Output the [X, Y] coordinate of the center of the cell containing the given text.  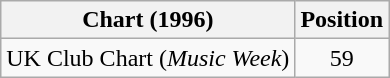
Position [342, 20]
59 [342, 58]
UK Club Chart (Music Week) [148, 58]
Chart (1996) [148, 20]
